Scan for the cell matching the given text and deliver its [x, y] coordinate at center. 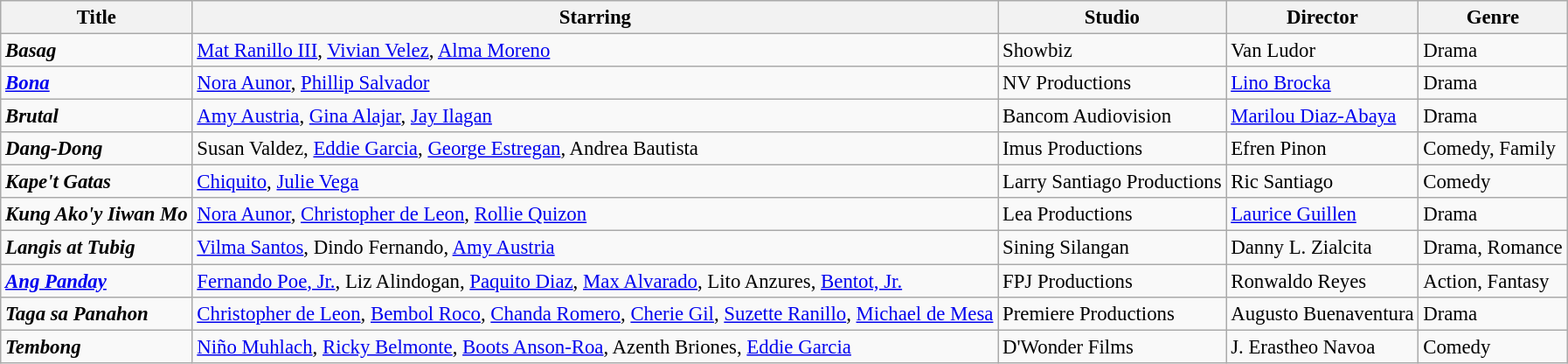
Comedy, Family [1493, 149]
Starring [595, 17]
Action, Fantasy [1493, 281]
FPJ Productions [1112, 281]
Nora Aunor, Phillip Salvador [595, 83]
Brutal [96, 116]
Nora Aunor, Christopher de Leon, Rollie Quizon [595, 214]
Lino Brocka [1322, 83]
Showbiz [1112, 51]
Drama, Romance [1493, 248]
Bancom Audiovision [1112, 116]
Augusto Buenaventura [1322, 313]
Marilou Diaz-Abaya [1322, 116]
Niño Muhlach, Ricky Belmonte, Boots Anson-Roa, Azenth Briones, Eddie Garcia [595, 346]
Studio [1112, 17]
Kung Ako'y Iiwan Mo [96, 214]
Lea Productions [1112, 214]
Fernando Poe, Jr., Liz Alindogan, Paquito Diaz, Max Alvarado, Lito Anzures, Bentot, Jr. [595, 281]
Bona [96, 83]
Ronwaldo Reyes [1322, 281]
Ric Santiago [1322, 182]
Tembong [96, 346]
Taga sa Panahon [96, 313]
D'Wonder Films [1112, 346]
Efren Pinon [1322, 149]
Christopher de Leon, Bembol Roco, Chanda Romero, Cherie Gil, Suzette Ranillo, Michael de Mesa [595, 313]
Director [1322, 17]
Vilma Santos, Dindo Fernando, Amy Austria [595, 248]
Imus Productions [1112, 149]
J. Erastheo Navoa [1322, 346]
Ang Panday [96, 281]
Sining Silangan [1112, 248]
Dang-Dong [96, 149]
Mat Ranillo III, Vivian Velez, Alma Moreno [595, 51]
Langis at Tubig [96, 248]
Van Ludor [1322, 51]
Premiere Productions [1112, 313]
Chiquito, Julie Vega [595, 182]
Amy Austria, Gina Alajar, Jay Ilagan [595, 116]
Title [96, 17]
Susan Valdez, Eddie Garcia, George Estregan, Andrea Bautista [595, 149]
NV Productions [1112, 83]
Genre [1493, 17]
Danny L. Zialcita [1322, 248]
Kape't Gatas [96, 182]
Larry Santiago Productions [1112, 182]
Laurice Guillen [1322, 214]
Basag [96, 51]
